Determine the (x, y) coordinate at the center of the cell enclosing the given text.  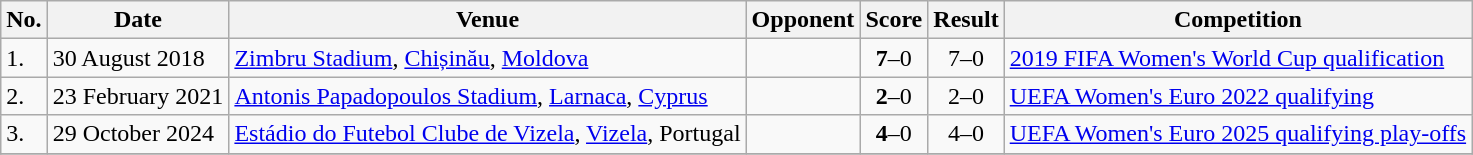
Estádio do Futebol Clube de Vizela, Vizela, Portugal (488, 134)
Venue (488, 20)
Competition (1238, 20)
2019 FIFA Women's World Cup qualification (1238, 58)
Opponent (803, 20)
UEFA Women's Euro 2022 qualifying (1238, 96)
UEFA Women's Euro 2025 qualifying play-offs (1238, 134)
1. (24, 58)
Date (138, 20)
3. (24, 134)
23 February 2021 (138, 96)
Score (894, 20)
No. (24, 20)
2. (24, 96)
30 August 2018 (138, 58)
29 October 2024 (138, 134)
Result (966, 20)
Antonis Papadopoulos Stadium, Larnaca, Cyprus (488, 96)
Zimbru Stadium, Chișinău, Moldova (488, 58)
